Capture the cell that displays the provided text and extract its [X, Y] central coordinate. 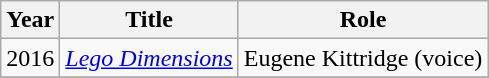
Role [363, 20]
Lego Dimensions [149, 58]
Year [30, 20]
Title [149, 20]
2016 [30, 58]
Eugene Kittridge (voice) [363, 58]
